Return (X, Y) of the center of cell containing provided text 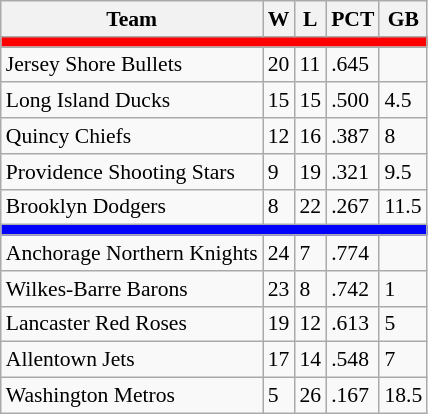
Allentown Jets (132, 360)
24 (279, 253)
9 (279, 172)
Team (132, 19)
Quincy Chiefs (132, 136)
9.5 (403, 172)
.387 (352, 136)
.548 (352, 360)
Long Island Ducks (132, 101)
W (279, 19)
Wilkes-Barre Barons (132, 289)
Jersey Shore Bullets (132, 65)
23 (279, 289)
22 (310, 207)
Brooklyn Dodgers (132, 207)
GB (403, 19)
16 (310, 136)
.321 (352, 172)
17 (279, 360)
PCT (352, 19)
18.5 (403, 396)
.167 (352, 396)
Providence Shooting Stars (132, 172)
.267 (352, 207)
1 (403, 289)
Lancaster Red Roses (132, 324)
L (310, 19)
.742 (352, 289)
Anchorage Northern Knights (132, 253)
11.5 (403, 207)
20 (279, 65)
.645 (352, 65)
.500 (352, 101)
.774 (352, 253)
4.5 (403, 101)
Washington Metros (132, 396)
.613 (352, 324)
14 (310, 360)
26 (310, 396)
11 (310, 65)
